Pinpoint the cell where the given text exists, returning its (X, Y) midpoint coordinate. 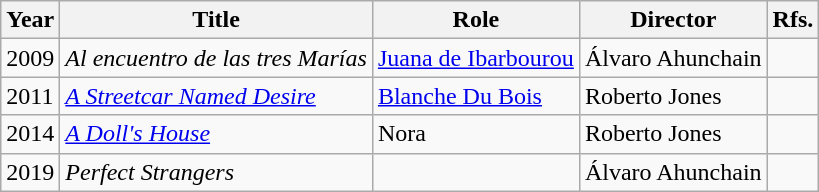
Al encuentro de las tres Marías (216, 58)
A Doll's House (216, 134)
Blanche Du Bois (476, 96)
A Streetcar Named Desire (216, 96)
Rfs. (793, 20)
Year (30, 20)
Director (673, 20)
Role (476, 20)
Nora (476, 134)
2011 (30, 96)
2019 (30, 172)
Title (216, 20)
2009 (30, 58)
Juana de Ibarbourou (476, 58)
2014 (30, 134)
Perfect Strangers (216, 172)
